Output the (x, y) coordinate of the center of the cell containing the given text.  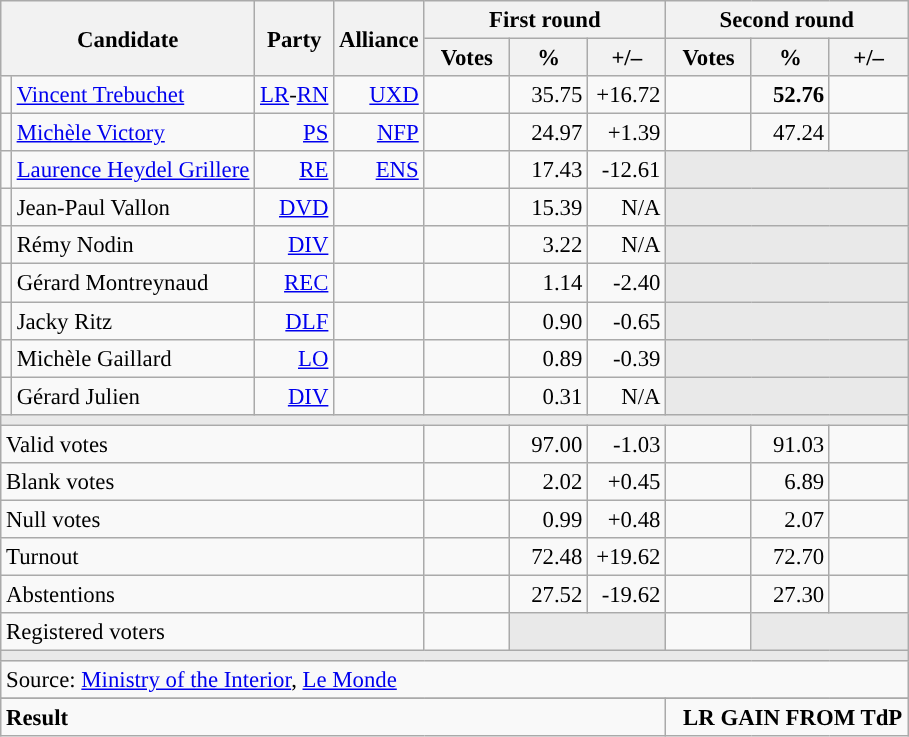
+16.72 (627, 95)
DLF (294, 321)
Result (334, 718)
LR-RN (294, 95)
91.03 (790, 444)
6.89 (790, 482)
27.30 (790, 594)
-0.65 (627, 321)
52.76 (790, 95)
-0.39 (627, 358)
Blank votes (212, 482)
Laurence Heydel Grillere (132, 170)
Valid votes (212, 444)
Alliance (379, 38)
Turnout (212, 557)
35.75 (549, 95)
Source: Ministry of the Interior, Le Monde (454, 680)
Null votes (212, 519)
24.97 (549, 133)
Michèle Victory (132, 133)
RE (294, 170)
1.14 (549, 283)
+1.39 (627, 133)
Candidate (128, 38)
Jacky Ritz (132, 321)
+0.45 (627, 482)
72.48 (549, 557)
2.02 (549, 482)
-1.03 (627, 444)
Registered voters (212, 632)
UXD (379, 95)
+0.48 (627, 519)
NFP (379, 133)
-2.40 (627, 283)
17.43 (549, 170)
LR GAIN FROM TdP (787, 718)
+19.62 (627, 557)
-12.61 (627, 170)
Vincent Trebuchet (132, 95)
2.07 (790, 519)
Michèle Gaillard (132, 358)
0.99 (549, 519)
47.24 (790, 133)
72.70 (790, 557)
0.89 (549, 358)
15.39 (549, 208)
0.31 (549, 396)
Rémy Nodin (132, 245)
27.52 (549, 594)
ENS (379, 170)
First round (545, 20)
97.00 (549, 444)
Gérard Julien (132, 396)
Abstentions (212, 594)
Gérard Montreynaud (132, 283)
REC (294, 283)
Party (294, 38)
Second round (787, 20)
-19.62 (627, 594)
3.22 (549, 245)
Jean-Paul Vallon (132, 208)
LO (294, 358)
0.90 (549, 321)
DVD (294, 208)
PS (294, 133)
